Determine the (x, y) coordinate at the center of the cell enclosing the given text.  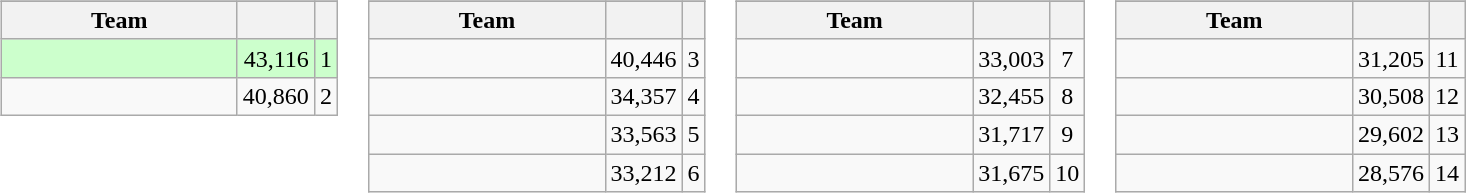
5 (694, 134)
1 (326, 58)
29,602 (1390, 134)
40,860 (276, 96)
7 (1068, 58)
31,675 (1012, 173)
4 (694, 96)
28,576 (1390, 173)
13 (1446, 134)
9 (1068, 134)
14 (1446, 173)
10 (1068, 173)
8 (1068, 96)
6 (694, 173)
33,003 (1012, 58)
32,455 (1012, 96)
3 (694, 58)
40,446 (644, 58)
33,563 (644, 134)
30,508 (1390, 96)
34,357 (644, 96)
31,205 (1390, 58)
43,116 (276, 58)
31,717 (1012, 134)
2 (326, 96)
33,212 (644, 173)
12 (1446, 96)
11 (1446, 58)
